For the text-containing cell, return its midpoint in [x, y] coordinate format. 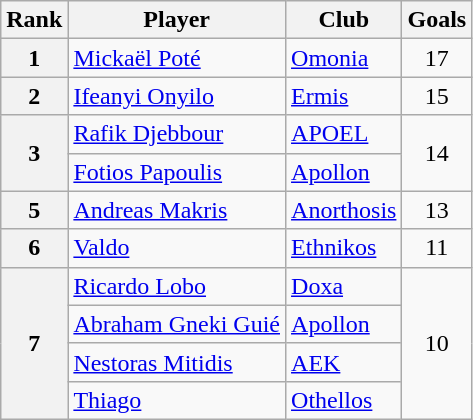
Ethnikos [344, 248]
Valdo [177, 248]
Ermis [344, 96]
Thiago [177, 400]
Player [177, 20]
3 [34, 153]
Club [344, 20]
Nestoras Mitidis [177, 362]
13 [437, 210]
15 [437, 96]
Othellos [344, 400]
Mickaël Poté [177, 58]
Fotios Papoulis [177, 172]
10 [437, 343]
Doxa [344, 286]
14 [437, 153]
1 [34, 58]
APOEL [344, 134]
Ricardo Lobo [177, 286]
Goals [437, 20]
17 [437, 58]
6 [34, 248]
Anorthosis [344, 210]
5 [34, 210]
Omonia [344, 58]
Ifeanyi Onyilo [177, 96]
Rank [34, 20]
11 [437, 248]
7 [34, 343]
Rafik Djebbour [177, 134]
2 [34, 96]
AEK [344, 362]
Abraham Gneki Guié [177, 324]
Andreas Makris [177, 210]
